Output the (x, y) coordinate of the center of the cell containing the given text.  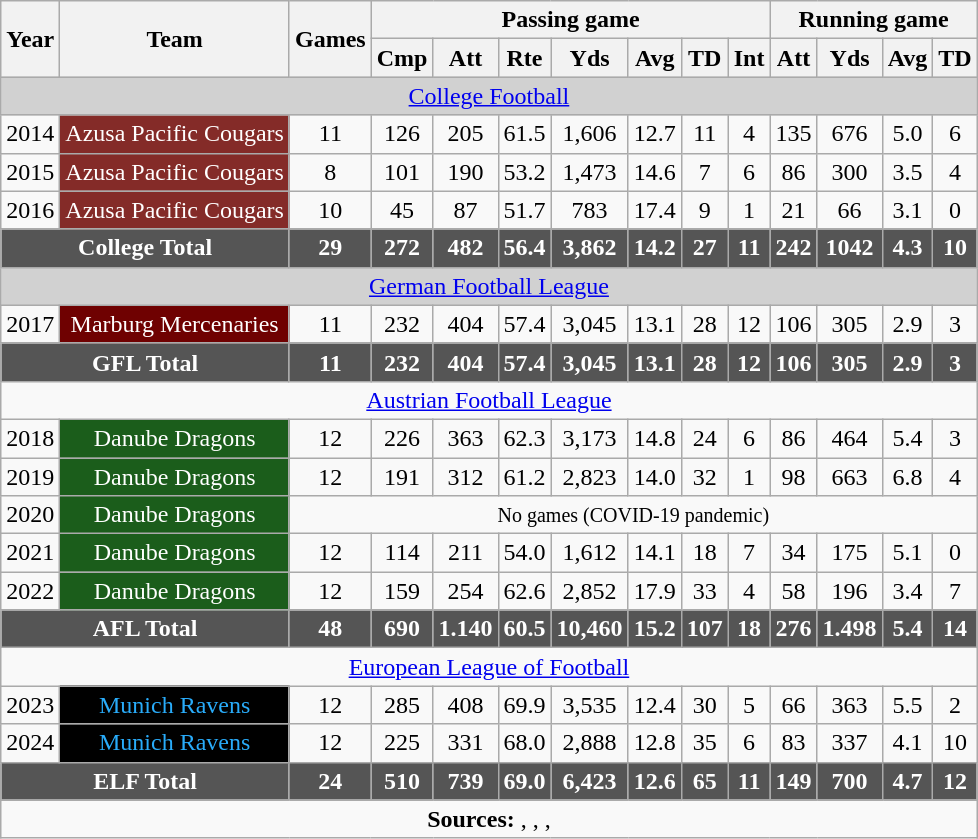
58 (794, 591)
61.2 (524, 477)
29 (330, 248)
3.5 (908, 172)
2024 (30, 743)
159 (402, 591)
14.1 (654, 553)
College Total (146, 248)
Team (175, 39)
1.140 (466, 629)
1.498 (850, 629)
8 (330, 172)
272 (402, 248)
126 (402, 134)
331 (466, 743)
312 (466, 477)
21 (794, 210)
48 (330, 629)
Cmp (402, 58)
4.7 (908, 781)
4.1 (908, 743)
32 (704, 477)
5.5 (908, 705)
15.2 (654, 629)
14.6 (654, 172)
35 (704, 743)
6.8 (908, 477)
211 (466, 553)
62.3 (524, 438)
1,612 (590, 553)
Passing game (570, 20)
12.7 (654, 134)
663 (850, 477)
2018 (30, 438)
34 (794, 553)
Games (330, 39)
107 (704, 629)
337 (850, 743)
276 (794, 629)
408 (466, 705)
225 (402, 743)
College Football (489, 96)
2,852 (590, 591)
AFL Total (146, 629)
135 (794, 134)
German Football League (489, 286)
3,173 (590, 438)
Running game (874, 20)
205 (466, 134)
700 (850, 781)
61.5 (524, 134)
285 (402, 705)
54.0 (524, 553)
242 (794, 248)
196 (850, 591)
2021 (30, 553)
1,473 (590, 172)
Sources: , , , (489, 819)
3.1 (908, 210)
69.0 (524, 781)
2023 (30, 705)
4.3 (908, 248)
464 (850, 438)
69.9 (524, 705)
676 (850, 134)
149 (794, 781)
510 (402, 781)
3,862 (590, 248)
226 (402, 438)
2020 (30, 515)
3.4 (908, 591)
5 (749, 705)
2,888 (590, 743)
Rte (524, 58)
101 (402, 172)
190 (466, 172)
17.4 (654, 210)
27 (704, 248)
9 (704, 210)
14.0 (654, 477)
2019 (30, 477)
1042 (850, 248)
300 (850, 172)
5.1 (908, 553)
254 (466, 591)
87 (466, 210)
GFL Total (146, 362)
2017 (30, 324)
Austrian Football League (489, 400)
14.2 (654, 248)
2022 (30, 591)
739 (466, 781)
17.9 (654, 591)
51.7 (524, 210)
No games (COVID-19 pandemic) (633, 515)
33 (704, 591)
2016 (30, 210)
482 (466, 248)
Marburg Mercenaries (175, 324)
2 (955, 705)
ELF Total (146, 781)
68.0 (524, 743)
6,423 (590, 781)
2,823 (590, 477)
783 (590, 210)
114 (402, 553)
56.4 (524, 248)
European League of Football (489, 667)
10,460 (590, 629)
175 (850, 553)
2015 (30, 172)
53.2 (524, 172)
2014 (30, 134)
30 (704, 705)
14.8 (654, 438)
5.0 (908, 134)
12.6 (654, 781)
62.6 (524, 591)
12.4 (654, 705)
14 (955, 629)
12.8 (654, 743)
690 (402, 629)
Year (30, 39)
Int (749, 58)
60.5 (524, 629)
1,606 (590, 134)
83 (794, 743)
65 (704, 781)
98 (794, 477)
191 (402, 477)
3,535 (590, 705)
45 (402, 210)
